Search for the cell housing the specified text and yield its (x, y) center coordinate. 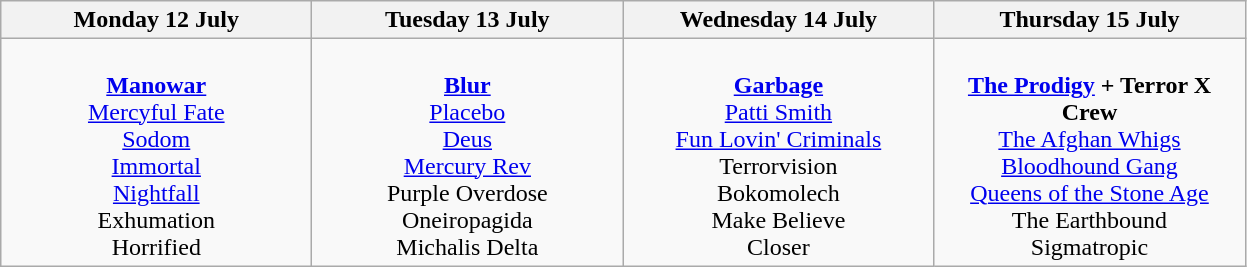
Thursday 15 July (1090, 20)
Manowar Mercyful Fate Sodom Immortal Nightfall Exhumation Horrified (156, 152)
Garbage Patti Smith Fun Lovin' Criminals Terrorvision Bokomolech Make Believe Closer (778, 152)
Tuesday 13 July (468, 20)
Wednesday 14 July (778, 20)
Monday 12 July (156, 20)
The Prodigy + Terror X Crew The Afghan Whigs Bloodhound Gang Queens of the Stone Age The Earthbound Sigmatropic (1090, 152)
Blur Placebo Deus Mercury Rev Purple Overdose Oneiropagida Michalis Delta (468, 152)
